Return the [x, y] coordinate for the center point of the cell that contains the specified text.  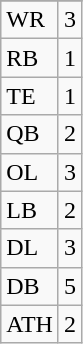
DB [30, 286]
5 [70, 286]
TE [30, 96]
WR [30, 20]
QB [30, 134]
OL [30, 172]
RB [30, 58]
ATH [30, 324]
DL [30, 248]
LB [30, 210]
